For the text-containing cell, return its midpoint in (x, y) coordinate format. 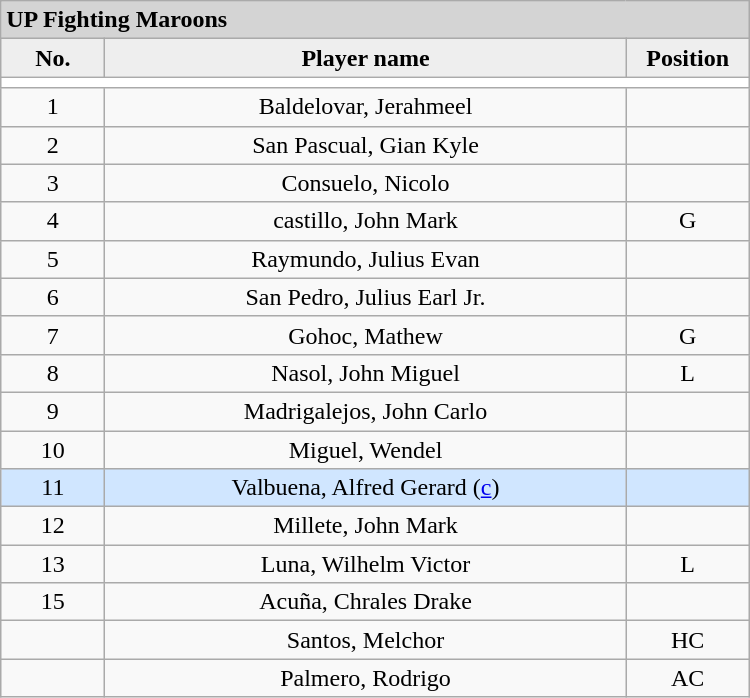
Santos, Melchor (366, 640)
Raymundo, Julius Evan (366, 259)
10 (53, 449)
Palmero, Rodrigo (366, 678)
4 (53, 221)
13 (53, 564)
Baldelovar, Jerahmeel (366, 107)
San Pascual, Gian Kyle (366, 145)
AC (688, 678)
Madrigalejos, John Carlo (366, 411)
Miguel, Wendel (366, 449)
7 (53, 335)
HC (688, 640)
6 (53, 297)
Gohoc, Mathew (366, 335)
San Pedro, Julius Earl Jr. (366, 297)
15 (53, 602)
Luna, Wilhelm Victor (366, 564)
Valbuena, Alfred Gerard (c) (366, 488)
1 (53, 107)
Acuña, Chrales Drake (366, 602)
3 (53, 183)
8 (53, 373)
Player name (366, 58)
Millete, John Mark (366, 526)
12 (53, 526)
11 (53, 488)
Consuelo, Nicolo (366, 183)
Position (688, 58)
9 (53, 411)
Nasol, John Miguel (366, 373)
No. (53, 58)
5 (53, 259)
castillo, John Mark (366, 221)
UP Fighting Maroons (375, 20)
2 (53, 145)
